For the text-containing cell, return its midpoint in [x, y] coordinate format. 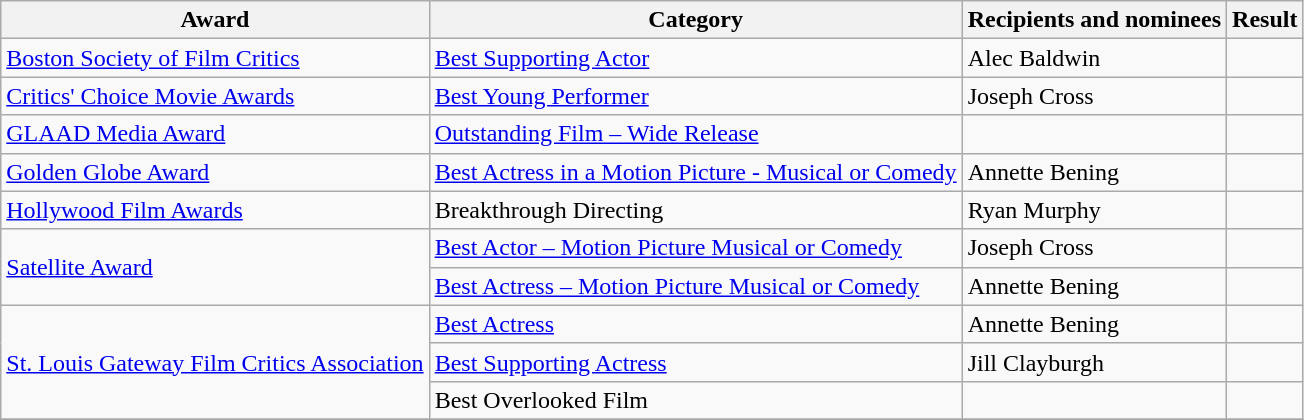
Outstanding Film – Wide Release [696, 134]
Best Actress [696, 324]
Golden Globe Award [215, 172]
Category [696, 20]
Best Supporting Actor [696, 58]
Jill Clayburgh [1094, 362]
Breakthrough Directing [696, 210]
Best Actress in a Motion Picture - Musical or Comedy [696, 172]
Result [1265, 20]
Boston Society of Film Critics [215, 58]
Critics' Choice Movie Awards [215, 96]
Best Supporting Actress [696, 362]
Alec Baldwin [1094, 58]
Recipients and nominees [1094, 20]
Best Overlooked Film [696, 400]
Best Actress – Motion Picture Musical or Comedy [696, 286]
Ryan Murphy [1094, 210]
Best Young Performer [696, 96]
St. Louis Gateway Film Critics Association [215, 362]
Satellite Award [215, 267]
GLAAD Media Award [215, 134]
Hollywood Film Awards [215, 210]
Award [215, 20]
Best Actor – Motion Picture Musical or Comedy [696, 248]
